For the text-containing cell, return its midpoint in [x, y] coordinate format. 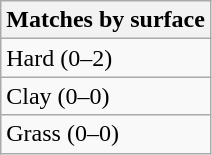
Matches by surface [106, 20]
Clay (0–0) [106, 96]
Grass (0–0) [106, 134]
Hard (0–2) [106, 58]
